Determine the [x, y] coordinate at the center of the cell enclosing the given text.  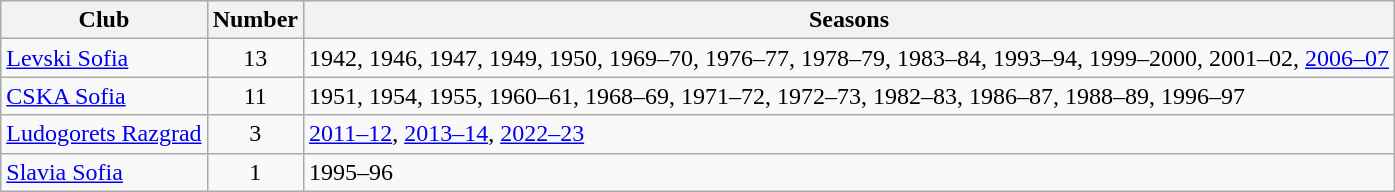
Ludogorets Razgrad [104, 134]
Seasons [848, 20]
1951, 1954, 1955, 1960–61, 1968–69, 1971–72, 1972–73, 1982–83, 1986–87, 1988–89, 1996–97 [848, 96]
Slavia Sofia [104, 172]
Club [104, 20]
CSKA Sofia [104, 96]
1942, 1946, 1947, 1949, 1950, 1969–70, 1976–77, 1978–79, 1983–84, 1993–94, 1999–2000, 2001–02, 2006–07 [848, 58]
Levski Sofia [104, 58]
Number [255, 20]
2011–12, 2013–14, 2022–23 [848, 134]
3 [255, 134]
11 [255, 96]
13 [255, 58]
1 [255, 172]
1995–96 [848, 172]
